Identify which cell holds the provided text, then report its [X, Y] central coordinate. 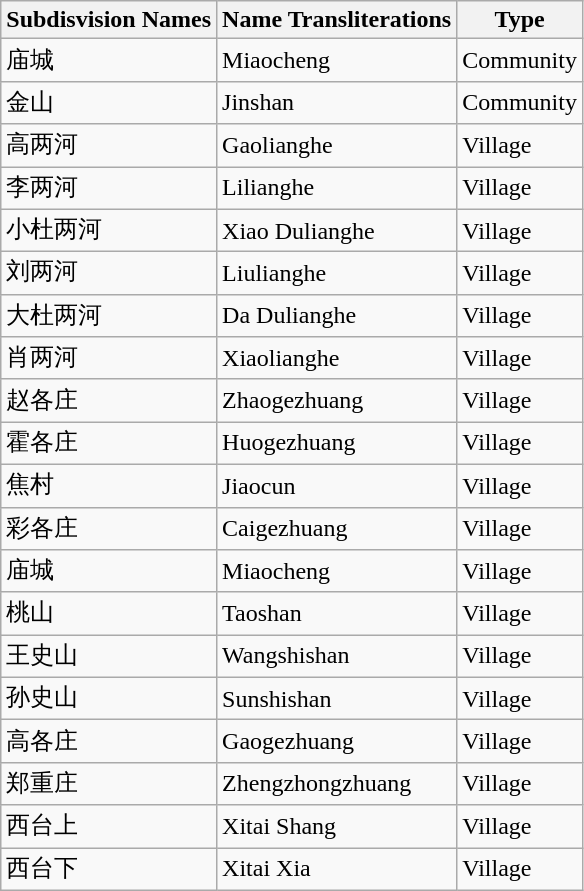
王史山 [109, 656]
霍各庄 [109, 444]
Name Transliterations [337, 20]
Type [520, 20]
Lilianghe [337, 188]
Zhaogezhuang [337, 400]
赵各庄 [109, 400]
郑重庄 [109, 784]
彩各庄 [109, 528]
西台上 [109, 826]
Liulianghe [337, 274]
西台下 [109, 870]
Gaolianghe [337, 146]
Jinshan [337, 102]
小杜两河 [109, 230]
Xitai Xia [337, 870]
Xitai Shang [337, 826]
焦村 [109, 486]
桃山 [109, 614]
Gaogezhuang [337, 742]
Wangshishan [337, 656]
Taoshan [337, 614]
Zhengzhongzhuang [337, 784]
高两河 [109, 146]
大杜两河 [109, 316]
Subdisvision Names [109, 20]
肖两河 [109, 358]
刘两河 [109, 274]
高各庄 [109, 742]
Jiaocun [337, 486]
Caigezhuang [337, 528]
Xiao Dulianghe [337, 230]
Da Dulianghe [337, 316]
孙史山 [109, 698]
Sunshishan [337, 698]
Huogezhuang [337, 444]
金山 [109, 102]
李两河 [109, 188]
Xiaolianghe [337, 358]
